For the text-containing cell, return its midpoint in [x, y] coordinate format. 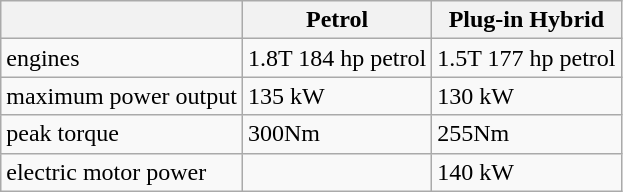
135 kW [336, 96]
maximum power output [122, 96]
peak torque [122, 134]
1.8T 184 hp petrol [336, 58]
Petrol [336, 20]
1.5T 177 hp petrol [526, 58]
130 kW [526, 96]
300Nm [336, 134]
Plug-in Hybrid [526, 20]
engines [122, 58]
electric motor power [122, 172]
140 kW [526, 172]
255Nm [526, 134]
